Pinpoint the cell where the given text exists, returning its (x, y) midpoint coordinate. 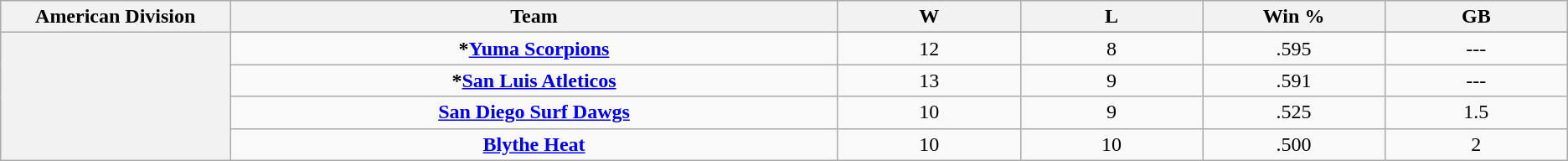
American Division (116, 17)
W (929, 17)
Blythe Heat (534, 144)
.591 (1294, 80)
.595 (1294, 49)
Win % (1294, 17)
2 (1476, 144)
*San Luis Atleticos (534, 80)
*Yuma Scorpions (534, 49)
.525 (1294, 112)
San Diego Surf Dawgs (534, 112)
GB (1476, 17)
8 (1112, 49)
1.5 (1476, 112)
13 (929, 80)
12 (929, 49)
Team (534, 17)
L (1112, 17)
.500 (1294, 144)
